Scan for the cell matching the given text and deliver its [x, y] coordinate at center. 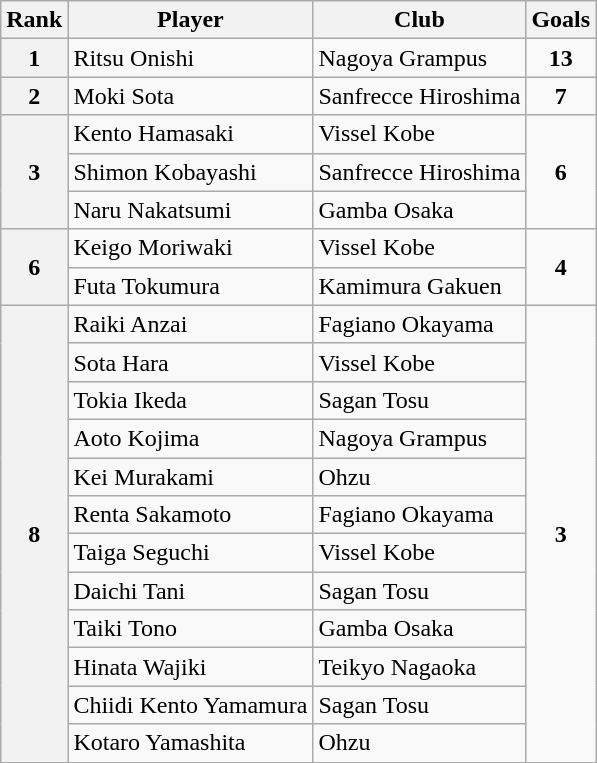
Renta Sakamoto [190, 515]
Club [420, 20]
Taiki Tono [190, 629]
Hinata Wajiki [190, 667]
Goals [561, 20]
Tokia Ikeda [190, 400]
Kei Murakami [190, 477]
Rank [34, 20]
1 [34, 58]
Moki Sota [190, 96]
Taiga Seguchi [190, 553]
4 [561, 267]
Shimon Kobayashi [190, 172]
Futa Tokumura [190, 286]
Kento Hamasaki [190, 134]
Keigo Moriwaki [190, 248]
Chiidi Kento Yamamura [190, 705]
13 [561, 58]
Ritsu Onishi [190, 58]
Raiki Anzai [190, 324]
8 [34, 534]
Kotaro Yamashita [190, 743]
Daichi Tani [190, 591]
Kamimura Gakuen [420, 286]
Teikyo Nagaoka [420, 667]
Player [190, 20]
7 [561, 96]
Sota Hara [190, 362]
2 [34, 96]
Aoto Kojima [190, 438]
Naru Nakatsumi [190, 210]
